Extract the (X, Y) coordinate from the center of the cell holding the provided text.  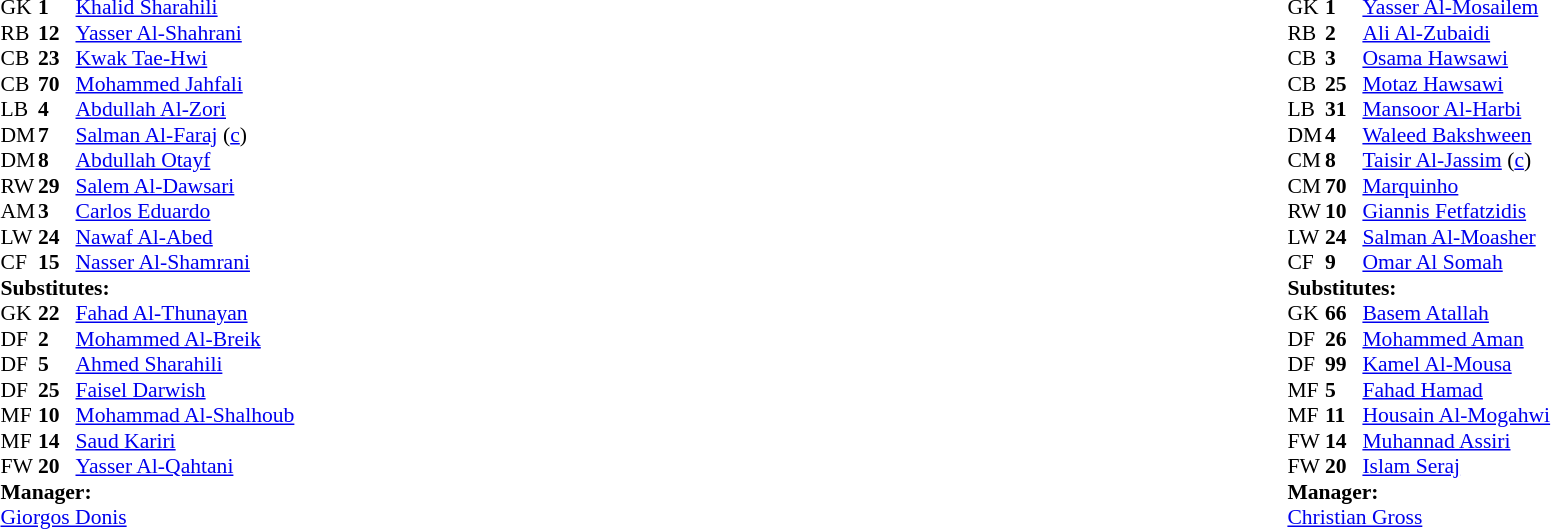
Ahmed Sharahili (186, 365)
Salman Al-Moasher (1456, 237)
Housain Al-Mogahwi (1456, 415)
29 (57, 186)
99 (1344, 365)
Abdullah Otayf (186, 161)
22 (57, 313)
Osama Hawsawi (1456, 59)
Faisel Darwish (186, 390)
26 (1344, 339)
Marquinho (1456, 186)
Basem Atallah (1456, 313)
Islam Seraj (1456, 467)
15 (57, 263)
Fahad Hamad (1456, 390)
11 (1344, 415)
Mansoor Al-Harbi (1456, 109)
7 (57, 135)
Yasser Al-Shahrani (186, 33)
Giannis Fetfatzidis (1456, 211)
Muhannad Assiri (1456, 441)
Motaz Hawsawi (1456, 84)
Abdullah Al-Zori (186, 109)
Kwak Tae-Hwi (186, 59)
Nawaf Al-Abed (186, 237)
Yasser Al-Qahtani (186, 467)
AM (19, 211)
Carlos Eduardo (186, 211)
Kamel Al-Mousa (1456, 365)
9 (1344, 263)
Waleed Bakshween (1456, 135)
Saud Kariri (186, 441)
Taisir Al-Jassim (c) (1456, 161)
Omar Al Somah (1456, 263)
31 (1344, 109)
Mohammad Al-Shalhoub (186, 415)
Nasser Al-Shamrani (186, 263)
Mohammed Jahfali (186, 84)
Mohammed Al-Breik (186, 339)
Fahad Al-Thunayan (186, 313)
Mohammed Aman (1456, 339)
66 (1344, 313)
Salman Al-Faraj (c) (186, 135)
Ali Al-Zubaidi (1456, 33)
23 (57, 59)
12 (57, 33)
Salem Al-Dawsari (186, 186)
